For the text-containing cell, return its midpoint in [X, Y] coordinate format. 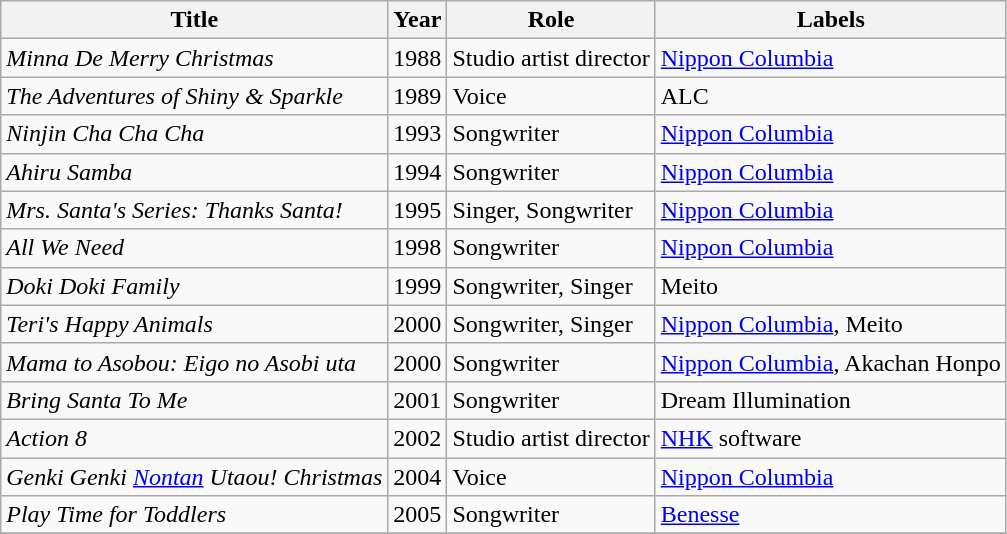
The Adventures of Shiny & Sparkle [194, 96]
NHK software [830, 438]
1999 [418, 286]
Title [194, 20]
Ahiru Samba [194, 172]
All We Need [194, 248]
2002 [418, 438]
Action 8 [194, 438]
Play Time for Toddlers [194, 515]
Minna De Merry Christmas [194, 58]
Singer, Songwriter [551, 210]
Bring Santa To Me [194, 400]
2004 [418, 477]
Role [551, 20]
Mrs. Santa's Series: Thanks Santa! [194, 210]
Doki Doki Family [194, 286]
2001 [418, 400]
Benesse [830, 515]
Mama to Asobou: Eigo no Asobi uta [194, 362]
1993 [418, 134]
Genki Genki Nontan Utaou! Christmas [194, 477]
1995 [418, 210]
Labels [830, 20]
1989 [418, 96]
Nippon Columbia, Akachan Honpo [830, 362]
Meito [830, 286]
1998 [418, 248]
Dream Illumination [830, 400]
Teri's Happy Animals [194, 324]
2005 [418, 515]
ALC [830, 96]
Ninjin Cha Cha Cha [194, 134]
1988 [418, 58]
Nippon Columbia, Meito [830, 324]
1994 [418, 172]
Year [418, 20]
